Determine the [X, Y] coordinate at the center of the cell enclosing the given text.  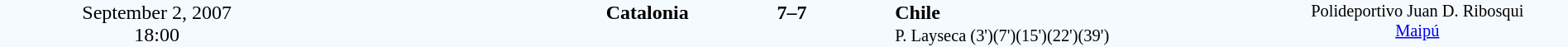
Catalonia [501, 12]
P. Layseca (3')(7')(15')(22')(39') [1082, 36]
September 2, 200718:00 [157, 23]
7–7 [791, 12]
Polideportivo Juan D. RibosquiMaipú [1417, 23]
Chile [1082, 12]
